Detect which cell encompasses the target text, then output its [X, Y] center coordinate. 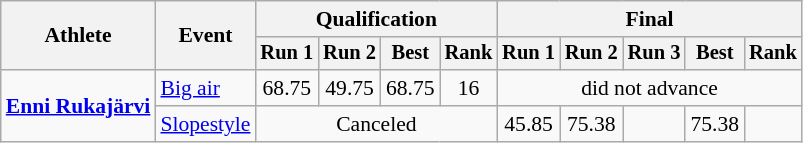
Athlete [78, 36]
Event [205, 36]
45.85 [528, 124]
Enni Rukajärvi [78, 106]
Qualification [377, 19]
Big air [205, 88]
did not advance [649, 88]
Run 3 [654, 54]
Final [649, 19]
49.75 [350, 88]
Slopestyle [205, 124]
Canceled [377, 124]
16 [469, 88]
